Identify which cell holds the provided text, then report its (X, Y) central coordinate. 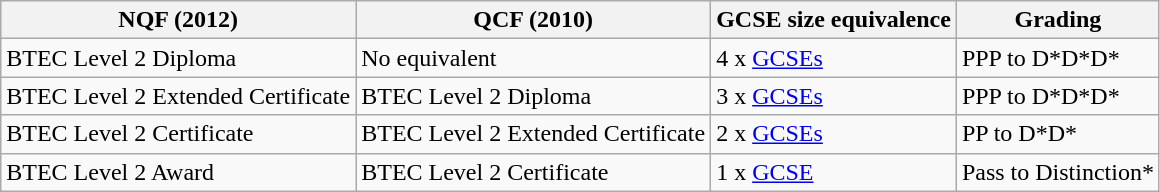
No equivalent (534, 58)
2 x GCSEs (834, 134)
NQF (2012) (178, 20)
Pass to Distinction* (1058, 172)
PP to D*D* (1058, 134)
GCSE size equivalence (834, 20)
4 x GCSEs (834, 58)
QCF (2010) (534, 20)
BTEC Level 2 Award (178, 172)
Grading (1058, 20)
3 x GCSEs (834, 96)
1 x GCSE (834, 172)
